Find where the given text appears and provide that cell's center as (x, y) coordinate. 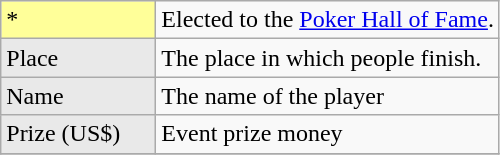
The place in which people finish. (328, 58)
Elected to the Poker Hall of Fame. (328, 20)
Event prize money (328, 134)
The name of the player (328, 96)
* (78, 20)
Prize (US$) (78, 134)
Name (78, 96)
Place (78, 58)
